Determine the [x, y] coordinate at the center of the cell enclosing the given text.  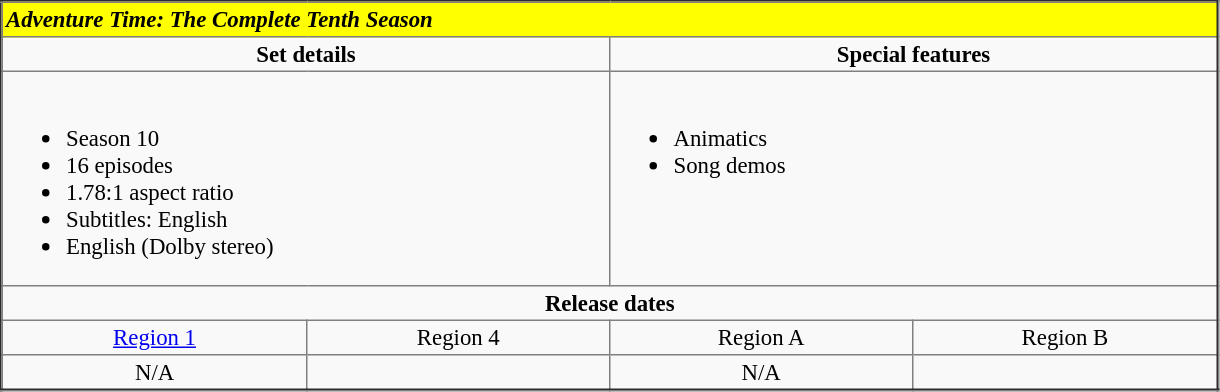
Region A [762, 338]
Region 4 [458, 338]
Special features [914, 54]
Region 1 [154, 338]
AnimaticsSong demos [914, 178]
Set details [306, 54]
Region B [1066, 338]
Release dates [610, 303]
Season 1016 episodes1.78:1 aspect ratioSubtitles: EnglishEnglish (Dolby stereo) [306, 178]
Adventure Time: The Complete Tenth Season [610, 20]
